Pinpoint the cell where the given text exists, returning its (x, y) midpoint coordinate. 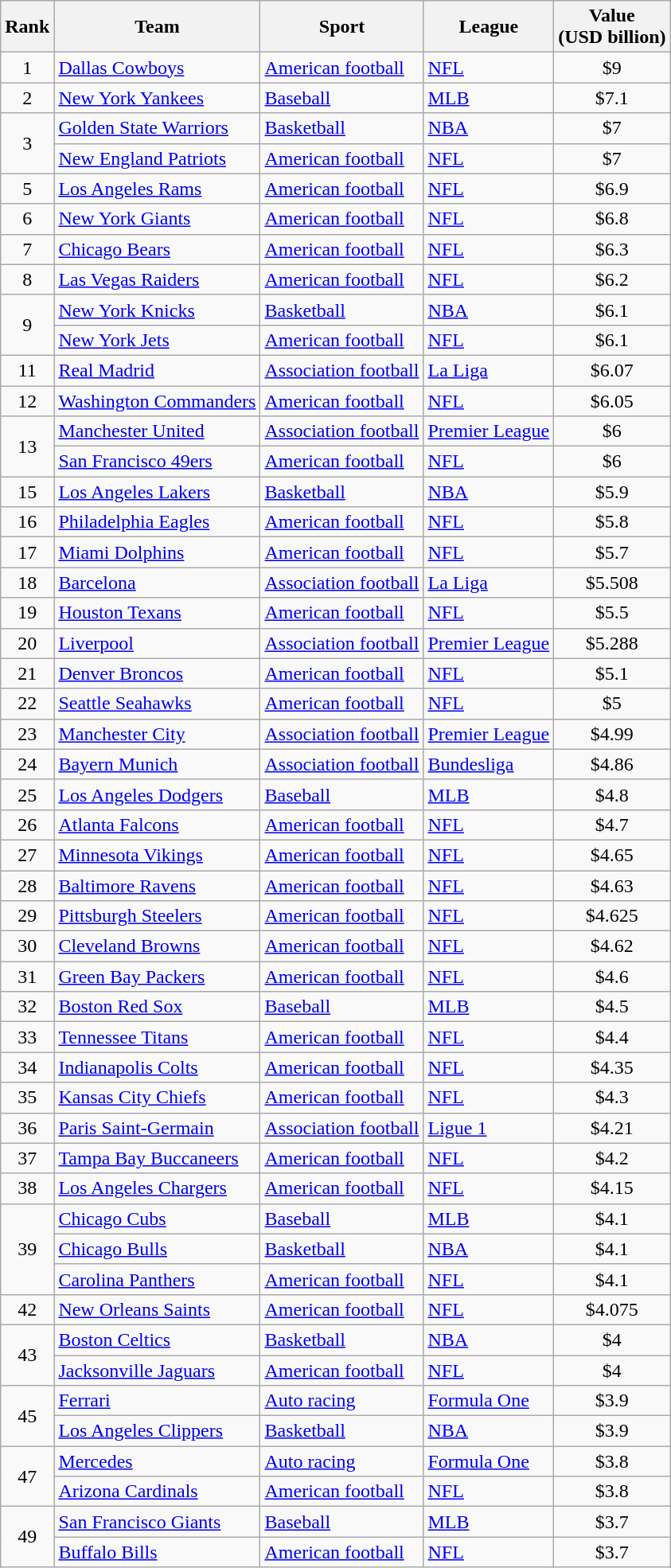
27 (27, 855)
$5.5 (612, 613)
39 (27, 1249)
New York Knicks (158, 310)
29 (27, 916)
Kansas City Chiefs (158, 1098)
37 (27, 1158)
Sport (342, 27)
34 (27, 1067)
21 (27, 673)
$4.15 (612, 1188)
League (489, 27)
Arizona Cardinals (158, 1492)
Los Angeles Lakers (158, 492)
$9 (612, 68)
8 (27, 279)
$6.2 (612, 279)
18 (27, 583)
New York Yankees (158, 98)
Dallas Cowboys (158, 68)
36 (27, 1128)
42 (27, 1309)
Paris Saint-Germain (158, 1128)
Value(USD billion) (612, 27)
$6.05 (612, 400)
Mercedes (158, 1461)
Boston Red Sox (158, 1007)
Manchester United (158, 431)
$4.3 (612, 1098)
Jacksonville Jaguars (158, 1370)
7 (27, 249)
5 (27, 189)
31 (27, 977)
Los Angeles Clippers (158, 1431)
$5.288 (612, 643)
Rank (27, 27)
$5.7 (612, 552)
San Francisco 49ers (158, 462)
35 (27, 1098)
Houston Texans (158, 613)
49 (27, 1537)
17 (27, 552)
6 (27, 219)
26 (27, 825)
Las Vegas Raiders (158, 279)
New York Jets (158, 340)
16 (27, 522)
$6.3 (612, 249)
47 (27, 1476)
Atlanta Falcons (158, 825)
Golden State Warriors (158, 128)
Bayern Munich (158, 764)
$6.07 (612, 370)
Philadelphia Eagles (158, 522)
New York Giants (158, 219)
Buffalo Bills (158, 1552)
Chicago Bulls (158, 1249)
Ferrari (158, 1401)
$7.1 (612, 98)
New Orleans Saints (158, 1309)
Indianapolis Colts (158, 1067)
24 (27, 764)
Carolina Panthers (158, 1279)
2 (27, 98)
$4.63 (612, 886)
Los Angeles Dodgers (158, 794)
Cleveland Browns (158, 946)
$4.075 (612, 1309)
Pittsburgh Steelers (158, 916)
$5.1 (612, 673)
Manchester City (158, 734)
38 (27, 1188)
Baltimore Ravens (158, 886)
San Francisco Giants (158, 1522)
Seattle Seahawks (158, 704)
28 (27, 886)
25 (27, 794)
Ligue 1 (489, 1128)
$4.2 (612, 1158)
13 (27, 447)
Boston Celtics (158, 1340)
19 (27, 613)
Chicago Cubs (158, 1219)
$5.508 (612, 583)
Tampa Bay Buccaneers (158, 1158)
$4.7 (612, 825)
12 (27, 400)
$4.99 (612, 734)
$6.9 (612, 189)
23 (27, 734)
22 (27, 704)
Miami Dolphins (158, 552)
1 (27, 68)
$4.6 (612, 977)
Tennessee Titans (158, 1037)
Los Angeles Rams (158, 189)
Green Bay Packers (158, 977)
Liverpool (158, 643)
$4.86 (612, 764)
$4.65 (612, 855)
Denver Broncos (158, 673)
$6.8 (612, 219)
20 (27, 643)
33 (27, 1037)
Chicago Bears (158, 249)
Minnesota Vikings (158, 855)
$5.9 (612, 492)
$4.4 (612, 1037)
3 (27, 143)
43 (27, 1355)
Bundesliga (489, 764)
Real Madrid (158, 370)
$5 (612, 704)
$4.8 (612, 794)
15 (27, 492)
$5.8 (612, 522)
New England Patriots (158, 158)
$4.625 (612, 916)
$4.35 (612, 1067)
Los Angeles Chargers (158, 1188)
$4.21 (612, 1128)
32 (27, 1007)
11 (27, 370)
9 (27, 325)
$4.62 (612, 946)
Team (158, 27)
Washington Commanders (158, 400)
45 (27, 1416)
Barcelona (158, 583)
30 (27, 946)
$4.5 (612, 1007)
